For the text-containing cell, return its midpoint in (X, Y) coordinate format. 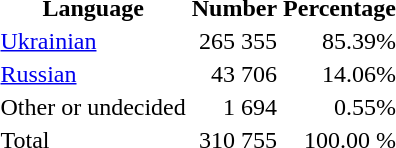
265 355 (234, 41)
1 694 (234, 107)
43 706 (234, 74)
